Detect which cell encompasses the target text, then output its (X, Y) center coordinate. 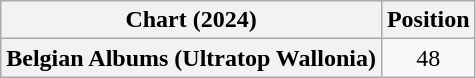
Position (428, 20)
Chart (2024) (192, 20)
Belgian Albums (Ultratop Wallonia) (192, 58)
48 (428, 58)
